Identify which cell holds the provided text, then report its (x, y) central coordinate. 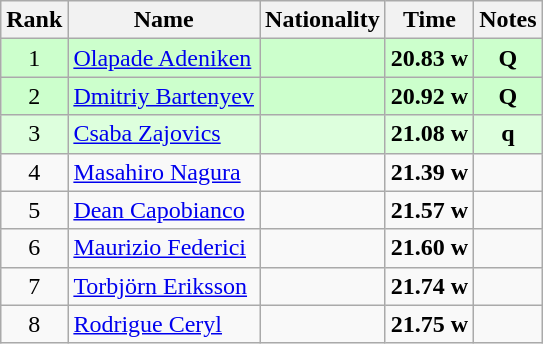
21.75 w (429, 324)
1 (34, 58)
7 (34, 286)
Maurizio Federici (164, 248)
Nationality (323, 20)
Dmitriy Bartenyev (164, 96)
Notes (508, 20)
21.39 w (429, 172)
5 (34, 210)
21.57 w (429, 210)
Rodrigue Ceryl (164, 324)
8 (34, 324)
Torbjörn Eriksson (164, 286)
21.08 w (429, 134)
20.83 w (429, 58)
Dean Capobianco (164, 210)
Name (164, 20)
20.92 w (429, 96)
Olapade Adeniken (164, 58)
Csaba Zajovics (164, 134)
21.60 w (429, 248)
Rank (34, 20)
6 (34, 248)
Time (429, 20)
q (508, 134)
4 (34, 172)
3 (34, 134)
2 (34, 96)
21.74 w (429, 286)
Masahiro Nagura (164, 172)
